Scan for the cell matching the given text and deliver its (X, Y) coordinate at center. 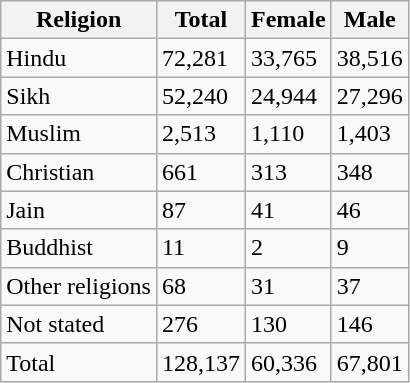
2,513 (200, 134)
Jain (79, 210)
9 (370, 248)
33,765 (289, 58)
313 (289, 172)
87 (200, 210)
24,944 (289, 96)
72,281 (200, 58)
Female (289, 20)
2 (289, 248)
Muslim (79, 134)
52,240 (200, 96)
38,516 (370, 58)
Sikh (79, 96)
Religion (79, 20)
Buddhist (79, 248)
67,801 (370, 362)
276 (200, 324)
661 (200, 172)
1,110 (289, 134)
Hindu (79, 58)
37 (370, 286)
Male (370, 20)
46 (370, 210)
146 (370, 324)
Other religions (79, 286)
11 (200, 248)
68 (200, 286)
Not stated (79, 324)
130 (289, 324)
348 (370, 172)
27,296 (370, 96)
60,336 (289, 362)
1,403 (370, 134)
31 (289, 286)
Christian (79, 172)
128,137 (200, 362)
41 (289, 210)
